Determine the (x, y) coordinate at the center of the cell enclosing the given text.  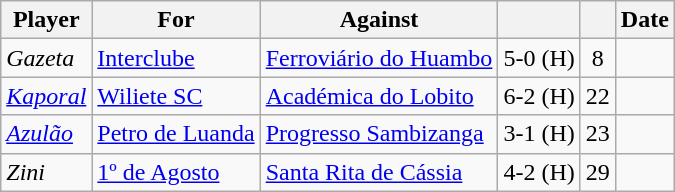
1º de Agosto (176, 172)
Interclube (176, 58)
Kaporal (46, 96)
6-2 (H) (539, 96)
Progresso Sambizanga (379, 134)
Petro de Luanda (176, 134)
4-2 (H) (539, 172)
Gazeta (46, 58)
Date (644, 20)
5-0 (H) (539, 58)
22 (598, 96)
Zini (46, 172)
29 (598, 172)
For (176, 20)
3-1 (H) (539, 134)
Against (379, 20)
Académica do Lobito (379, 96)
Wiliete SC (176, 96)
Player (46, 20)
23 (598, 134)
8 (598, 58)
Azulão (46, 134)
Ferroviário do Huambo (379, 58)
Santa Rita de Cássia (379, 172)
